For the text-containing cell, return its midpoint in (x, y) coordinate format. 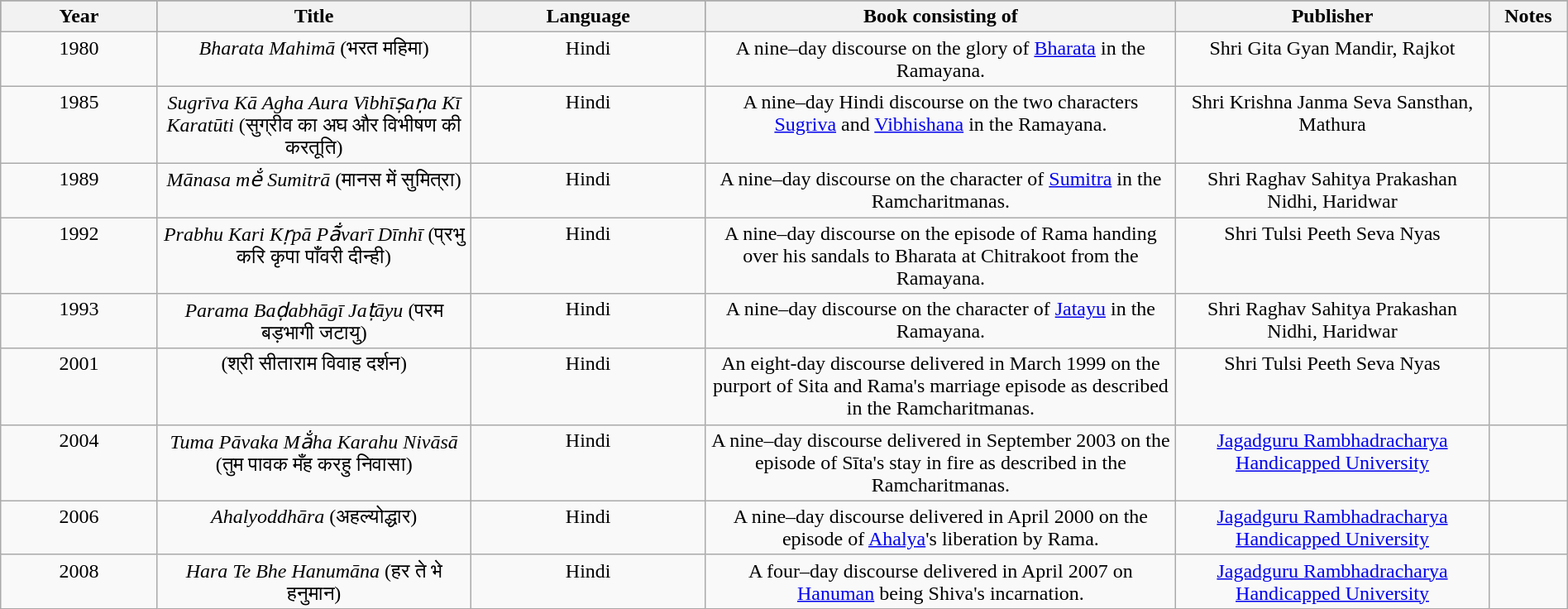
Shri Gita Gyan Mandir, Rajkot (1333, 60)
2008 (79, 581)
A nine–day discourse delivered in April 2000 on the episode of Ahalya's liberation by Rama. (940, 528)
Prabhu Kari Kṛpā Pā̐varī Dīnhī (प्रभु करि कृपा पाँवरी दीन्ही) (314, 255)
Ahalyoddhāra (अहल्योद्धार) (314, 528)
1989 (79, 190)
Sugrīva Kā Agha Aura Vibhīṣaṇa Kī Karatūti (सुग्रीव का अघ और विभीषण की करतूति) (314, 125)
A nine–day Hindi discourse on the two characters Sugriva and Vibhishana in the Ramayana. (940, 125)
Title (314, 17)
Language (588, 17)
Book consisting of (940, 17)
1992 (79, 255)
Shri Krishna Janma Seva Sansthan, Mathura (1333, 125)
Publisher (1333, 17)
A nine–day discourse delivered in September 2003 on the episode of Sīta's stay in fire as described in the Ramcharitmanas. (940, 463)
1993 (79, 321)
A nine–day discourse on the episode of Rama handing over his sandals to Bharata at Chitrakoot from the Ramayana. (940, 255)
2004 (79, 463)
Parama Baḍabhāgī Jaṭāyu (परम बड़भागी जटायु) (314, 321)
A four–day discourse delivered in April 2007 on Hanuman being Shiva's incarnation. (940, 581)
2006 (79, 528)
A nine–day discourse on the glory of Bharata in the Ramayana. (940, 60)
Bharata Mahimā (भरत महिमा) (314, 60)
Mānasa me̐ Sumitrā (मानस में सुमित्रा) (314, 190)
An eight-day discourse delivered in March 1999 on the purport of Sita and Rama's marriage episode as described in the Ramcharitmanas. (940, 386)
2001 (79, 386)
(श्री सीताराम विवाह दर्शन) (314, 386)
1985 (79, 125)
Hara Te Bhe Hanumāna (हर ते भे हनुमान) (314, 581)
A nine–day discourse on the character of Jatayu in the Ramayana. (940, 321)
Year (79, 17)
1980 (79, 60)
Tuma Pāvaka Ma̐ha Karahu Nivāsā (तुम पावक मँह करहु निवासा) (314, 463)
Notes (1528, 17)
A nine–day discourse on the character of Sumitra in the Ramcharitmanas. (940, 190)
